Return [X, Y] of the center of cell containing provided text 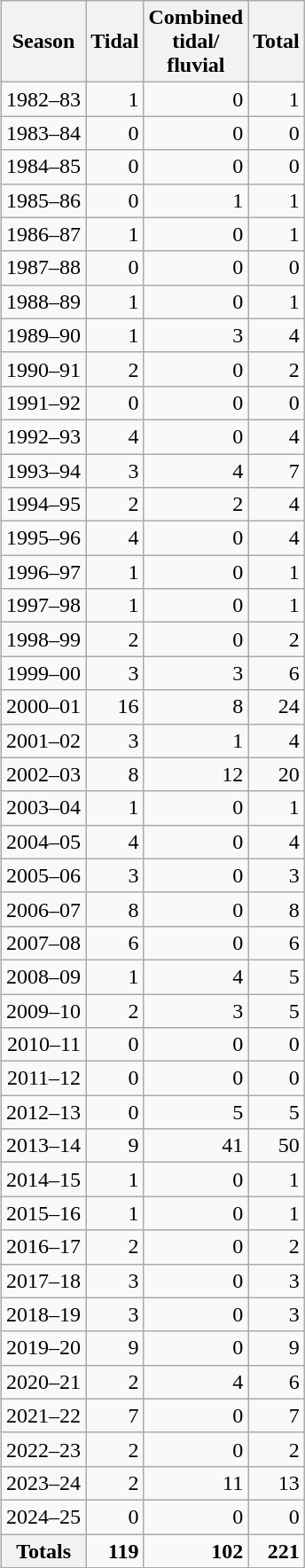
1984–85 [44, 167]
2016–17 [44, 1247]
1989–90 [44, 335]
2019–20 [44, 1348]
2022–23 [44, 1449]
102 [196, 1551]
1998–99 [44, 639]
2009–10 [44, 1010]
221 [277, 1551]
119 [115, 1551]
2021–22 [44, 1415]
Total [277, 42]
2018–19 [44, 1314]
1985–86 [44, 200]
2000–01 [44, 707]
2015–16 [44, 1213]
11 [196, 1483]
1982–83 [44, 99]
1992–93 [44, 436]
1993–94 [44, 471]
20 [277, 774]
2014–15 [44, 1180]
2011–12 [44, 1078]
1986–87 [44, 234]
2012–13 [44, 1112]
50 [277, 1146]
2010–11 [44, 1045]
12 [196, 774]
1996–97 [44, 572]
Season [44, 42]
24 [277, 707]
2013–14 [44, 1146]
Tidal [115, 42]
Totals [44, 1551]
2017–18 [44, 1281]
2002–03 [44, 774]
1991–92 [44, 403]
2008–09 [44, 976]
13 [277, 1483]
1994–95 [44, 505]
1983–84 [44, 133]
Combined tidal/ fluvial [196, 42]
2020–21 [44, 1382]
2004–05 [44, 842]
2007–08 [44, 943]
1997–98 [44, 606]
2005–06 [44, 875]
2023–24 [44, 1483]
1988–89 [44, 302]
1990–91 [44, 369]
2024–25 [44, 1517]
1987–88 [44, 268]
1999–00 [44, 673]
1995–96 [44, 538]
16 [115, 707]
2003–04 [44, 808]
2006–07 [44, 909]
41 [196, 1146]
2001–02 [44, 741]
